Search for the cell housing the specified text and yield its (x, y) center coordinate. 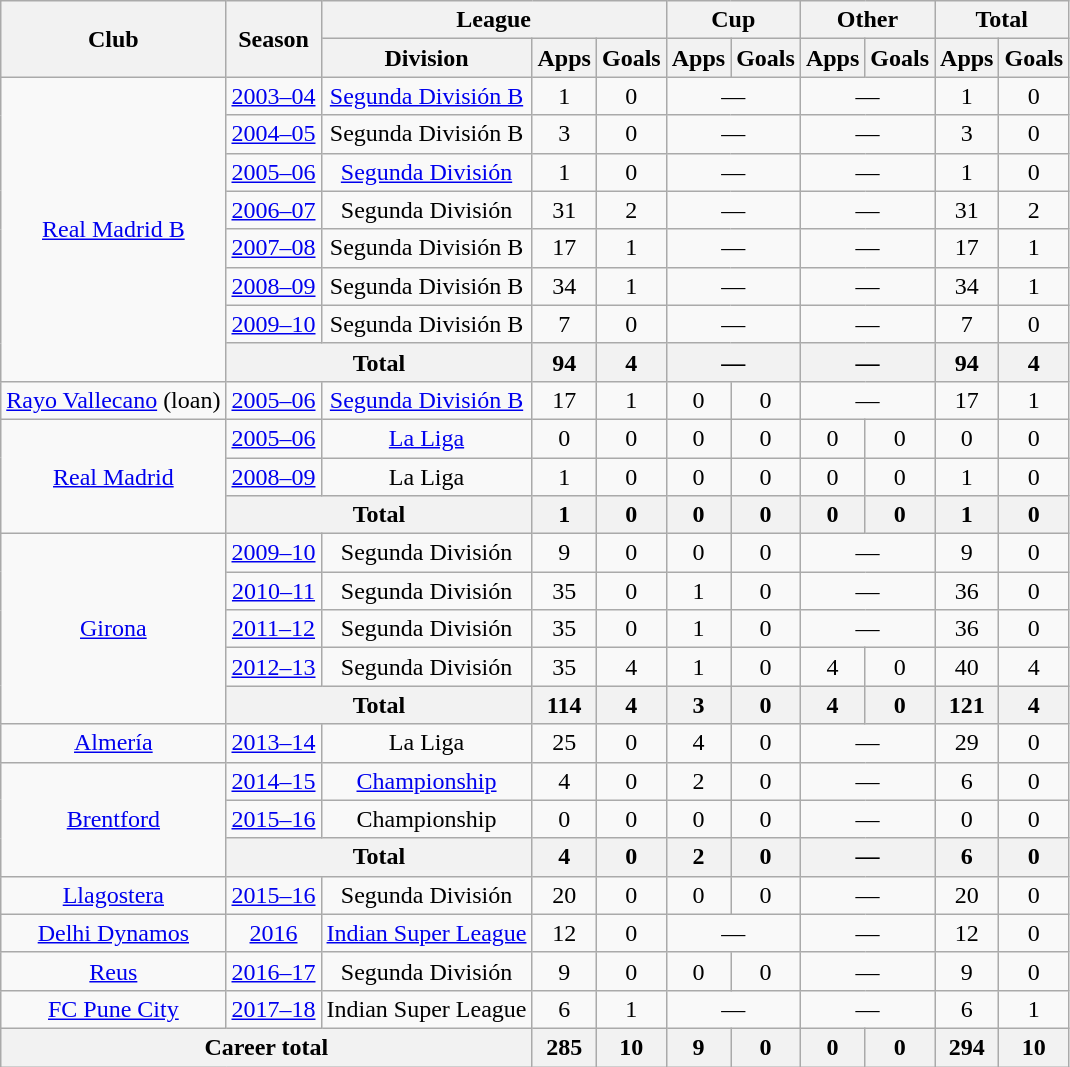
2014–15 (274, 781)
2016–17 (274, 971)
2004–05 (274, 134)
Season (274, 39)
294 (967, 1047)
Cup (733, 20)
2011–12 (274, 629)
2013–14 (274, 743)
Career total (266, 1047)
FC Pune City (114, 1009)
114 (564, 705)
2007–08 (274, 248)
Club (114, 39)
121 (967, 705)
2006–07 (274, 210)
Llagostera (114, 895)
Other (867, 20)
25 (564, 743)
29 (967, 743)
Brentford (114, 819)
Delhi Dynamos (114, 933)
Real Madrid (114, 476)
2003–04 (274, 96)
2010–11 (274, 591)
League (494, 20)
2016 (274, 933)
Rayo Vallecano (loan) (114, 400)
Almería (114, 743)
Division (426, 58)
Girona (114, 629)
40 (967, 667)
Real Madrid B (114, 229)
2012–13 (274, 667)
285 (564, 1047)
Reus (114, 971)
2017–18 (274, 1009)
